Return [X, Y] of the center of cell containing provided text 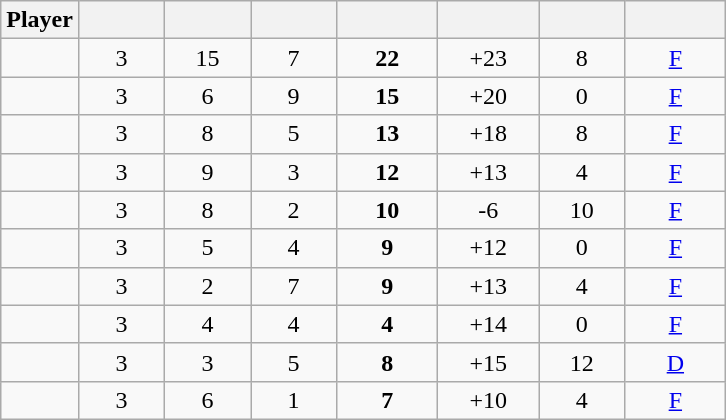
+12 [488, 248]
D [676, 362]
+15 [488, 362]
Player [40, 20]
+14 [488, 324]
+10 [488, 400]
13 [388, 134]
+18 [488, 134]
-6 [488, 210]
+20 [488, 96]
+23 [488, 58]
1 [294, 400]
22 [388, 58]
